From the cell containing the given text, extract its center point as [x, y] coordinate. 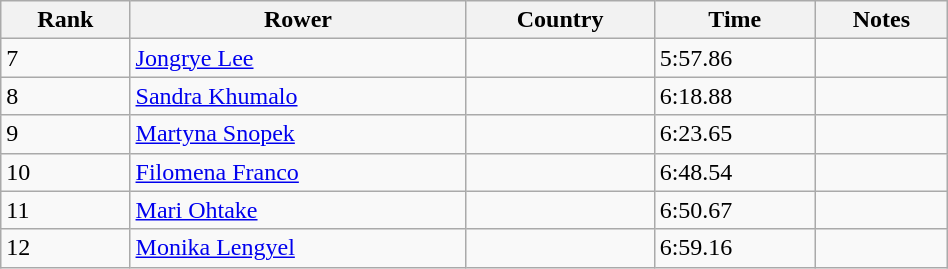
6:59.16 [734, 248]
Rank [66, 20]
Filomena Franco [298, 172]
Jongrye Lee [298, 58]
8 [66, 96]
10 [66, 172]
Time [734, 20]
12 [66, 248]
5:57.86 [734, 58]
6:18.88 [734, 96]
Rower [298, 20]
6:23.65 [734, 134]
Mari Ohtake [298, 210]
Martyna Snopek [298, 134]
6:50.67 [734, 210]
6:48.54 [734, 172]
Sandra Khumalo [298, 96]
Notes [881, 20]
11 [66, 210]
9 [66, 134]
7 [66, 58]
Monika Lengyel [298, 248]
Country [560, 20]
